Extract the [X, Y] coordinate from the center of the cell holding the provided text.  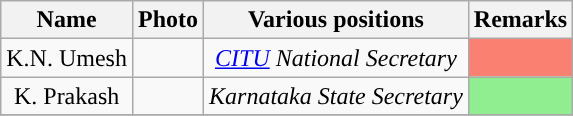
Remarks [520, 20]
K.N. Umesh [67, 58]
Various positions [336, 20]
K. Prakash [67, 96]
Karnataka State Secretary [336, 96]
Photo [168, 20]
CITU National Secretary [336, 58]
Name [67, 20]
